For the text-containing cell, return its midpoint in [x, y] coordinate format. 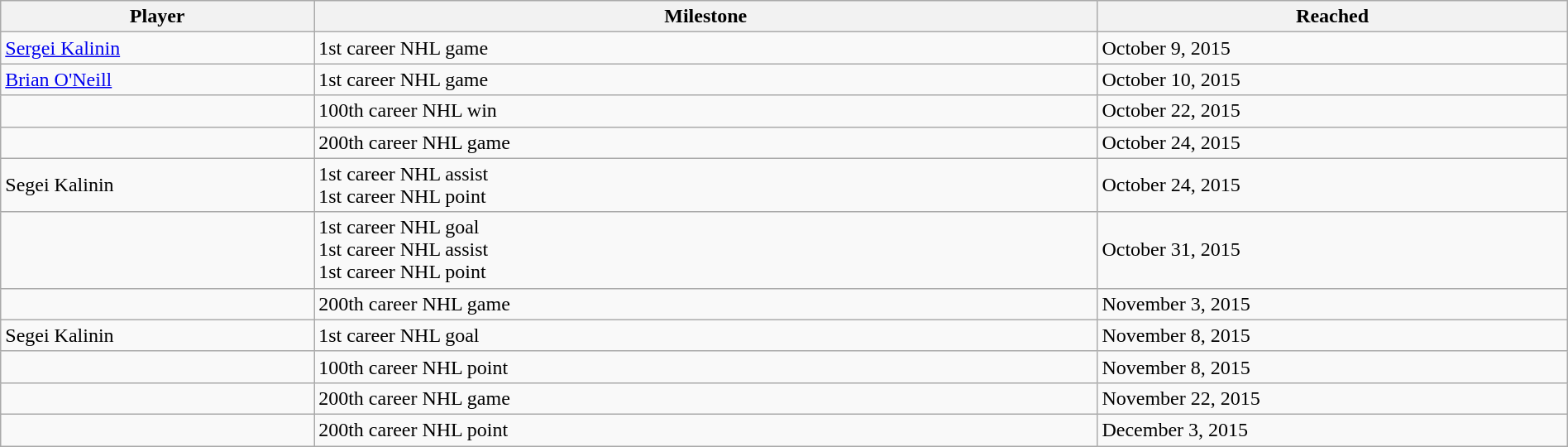
1st career NHL goal1st career NHL assist1st career NHL point [706, 250]
October 22, 2015 [1332, 111]
Reached [1332, 17]
November 22, 2015 [1332, 398]
October 10, 2015 [1332, 79]
October 31, 2015 [1332, 250]
100th career NHL point [706, 367]
Brian O'Neill [157, 79]
Sergei Kalinin [157, 48]
100th career NHL win [706, 111]
Player [157, 17]
1st career NHL goal [706, 335]
November 3, 2015 [1332, 304]
Milestone [706, 17]
December 3, 2015 [1332, 430]
200th career NHL point [706, 430]
October 9, 2015 [1332, 48]
1st career NHL assist1st career NHL point [706, 185]
